For the text-containing cell, return its midpoint in [X, Y] coordinate format. 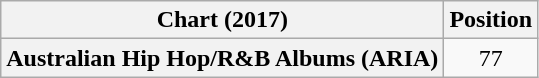
77 [491, 58]
Position [491, 20]
Chart (2017) [222, 20]
Australian Hip Hop/R&B Albums (ARIA) [222, 58]
